Search for the cell housing the specified text and yield its (x, y) center coordinate. 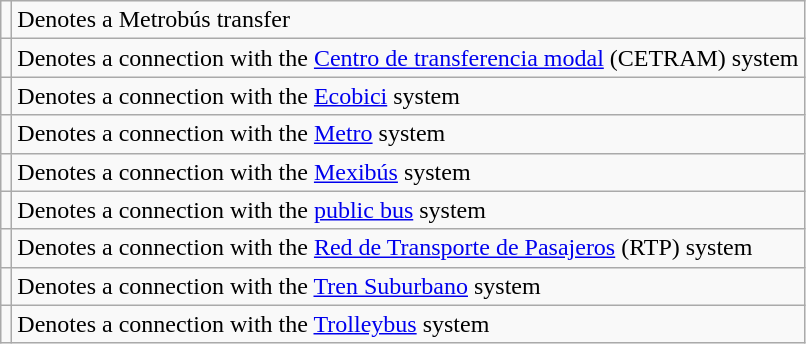
Denotes a connection with the Trolleybus system (408, 324)
Denotes a connection with the Red de Transporte de Pasajeros (RTP) system (408, 248)
Denotes a connection with the Centro de transferencia modal (CETRAM) system (408, 58)
Denotes a connection with the Ecobici system (408, 96)
Denotes a connection with the Metro system (408, 134)
Denotes a connection with the Mexibús system (408, 172)
Denotes a connection with the Tren Suburbano system (408, 286)
Denotes a Metrobús transfer (408, 20)
Denotes a connection with the public bus system (408, 210)
